For the text-containing cell, return its midpoint in (x, y) coordinate format. 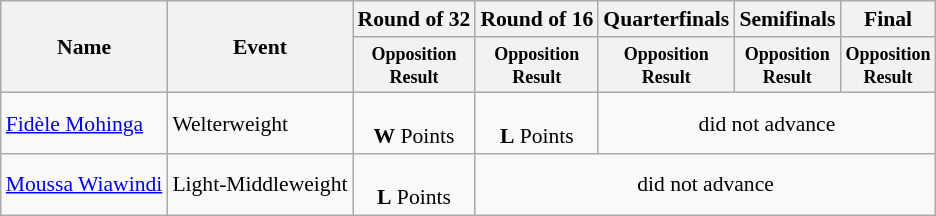
Moussa Wiawindi (84, 184)
Round of 16 (536, 19)
Quarterfinals (666, 19)
Light-Middleweight (260, 184)
Event (260, 47)
Final (888, 19)
Round of 32 (414, 19)
W Points (414, 124)
Semifinals (787, 19)
Name (84, 47)
Welterweight (260, 124)
Fidèle Mohinga (84, 124)
